Identify which cell holds the provided text, then report its [X, Y] central coordinate. 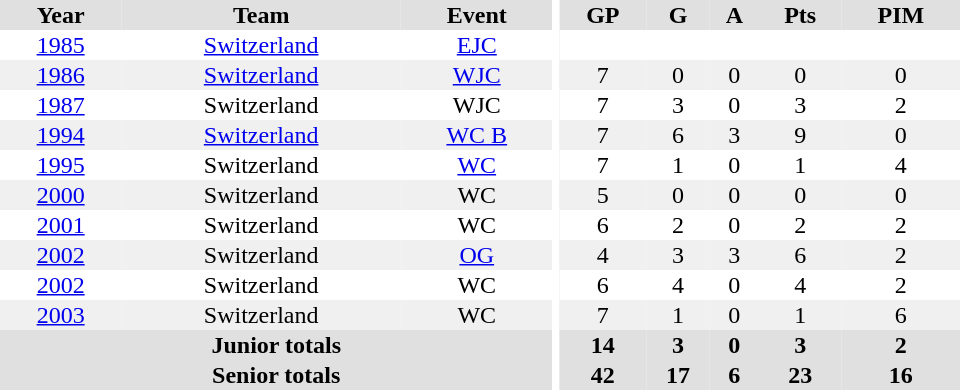
OG [476, 255]
Event [476, 15]
EJC [476, 45]
G [678, 15]
Senior totals [276, 375]
1987 [60, 105]
1985 [60, 45]
5 [603, 195]
1986 [60, 75]
9 [800, 135]
16 [901, 375]
14 [603, 345]
Team [261, 15]
Pts [800, 15]
Year [60, 15]
1995 [60, 165]
2000 [60, 195]
23 [800, 375]
A [734, 15]
1994 [60, 135]
17 [678, 375]
WC B [476, 135]
Junior totals [276, 345]
42 [603, 375]
2003 [60, 315]
2001 [60, 225]
GP [603, 15]
PIM [901, 15]
